From the cell containing the given text, extract its center point as [X, Y] coordinate. 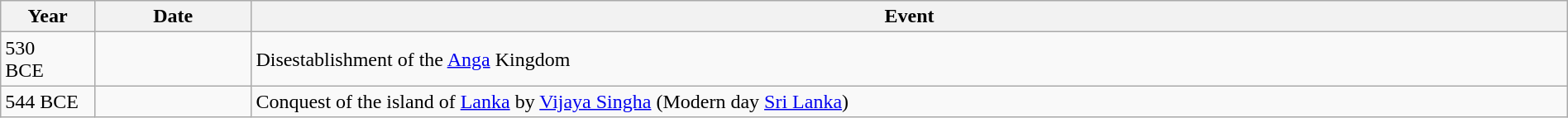
Conquest of the island of Lanka by Vijaya Singha (Modern day Sri Lanka) [910, 101]
Disestablishment of the Anga Kingdom [910, 59]
544 BCE [48, 101]
Date [172, 17]
530BCE [48, 59]
Year [48, 17]
Event [910, 17]
